Determine the (x, y) coordinate at the center of the cell enclosing the given text.  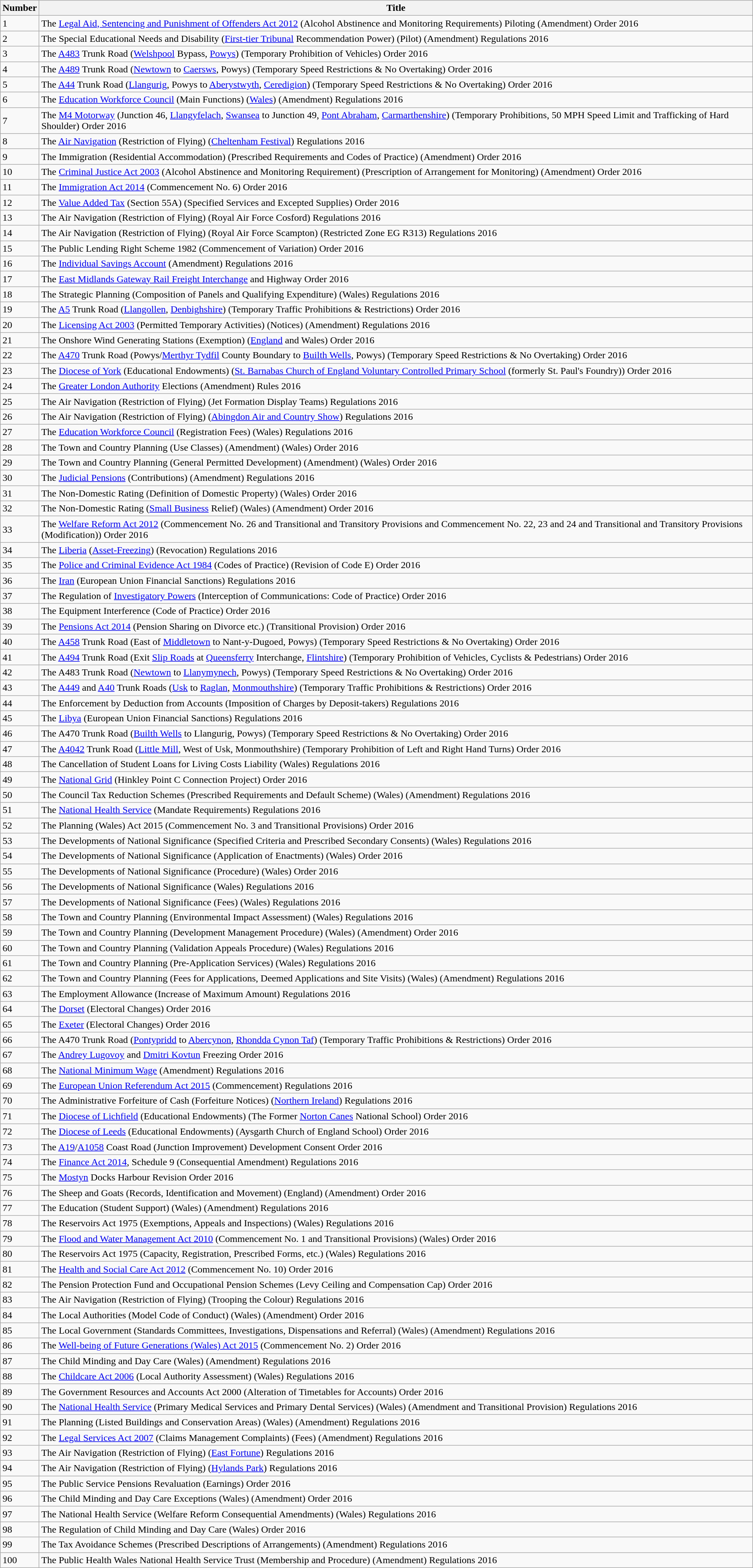
30 (20, 478)
8 (20, 141)
The Individual Savings Account (Amendment) Regulations 2016 (396, 264)
The Greater London Authority Elections (Amendment) Rules 2016 (396, 386)
52 (20, 825)
The Tax Avoidance Schemes (Prescribed Descriptions of Arrangements) (Amendment) Regulations 2016 (396, 1545)
23 (20, 371)
The Town and Country Planning (Pre-Application Services) (Wales) Regulations 2016 (396, 963)
The Cancellation of Student Loans for Living Costs Liability (Wales) Regulations 2016 (396, 764)
98 (20, 1529)
The A483 Trunk Road (Welshpool Bypass, Powys) (Temporary Prohibition of Vehicles) Order 2016 (396, 54)
32 (20, 509)
The European Union Referendum Act 2015 (Commencement) Regulations 2016 (396, 1086)
69 (20, 1086)
The Libya (European Union Financial Sanctions) Regulations 2016 (396, 718)
The A19/A1058 Coast Road (Junction Improvement) Development Consent Order 2016 (396, 1147)
The Onshore Wind Generating Stations (Exemption) (England and Wales) Order 2016 (396, 340)
The Air Navigation (Restriction of Flying) (Cheltenham Festival) Regulations 2016 (396, 141)
The Sheep and Goats (Records, Identification and Movement) (England) (Amendment) Order 2016 (396, 1193)
The Strategic Planning (Composition of Panels and Qualifying Expenditure) (Wales) Regulations 2016 (396, 294)
57 (20, 902)
The Planning (Wales) Act 2015 (Commencement No. 3 and Transitional Provisions) Order 2016 (396, 825)
The Flood and Water Management Act 2010 (Commencement No. 1 and Transitional Provisions) (Wales) Order 2016 (396, 1239)
41 (20, 657)
The Air Navigation (Restriction of Flying) (Royal Air Force Cosford) Regulations 2016 (396, 218)
55 (20, 871)
The Dorset (Electoral Changes) Order 2016 (396, 1009)
34 (20, 550)
The A489 Trunk Road (Newtown to Caersws, Powys) (Temporary Speed Restrictions & No Overtaking) Order 2016 (396, 69)
The Liberia (Asset-Freezing) (Revocation) Regulations 2016 (396, 550)
The Police and Criminal Evidence Act 1984 (Codes of Practice) (Revision of Code E) Order 2016 (396, 565)
The Developments of National Significance (Fees) (Wales) Regulations 2016 (396, 902)
83 (20, 1300)
40 (20, 642)
The A4042 Trunk Road (Little Mill, West of Usk, Monmouthshire) (Temporary Prohibition of Left and Right Hand Turns) Order 2016 (396, 749)
48 (20, 764)
The Employment Allowance (Increase of Maximum Amount) Regulations 2016 (396, 994)
Number (20, 8)
The Air Navigation (Restriction of Flying) (Hylands Park) Regulations 2016 (396, 1468)
82 (20, 1285)
The Diocese of Lichfield (Educational Endowments) (The Former Norton Canes National School) Order 2016 (396, 1116)
37 (20, 596)
95 (20, 1484)
51 (20, 810)
26 (20, 417)
The Regulation of Investigatory Powers (Interception of Communications: Code of Practice) Order 2016 (396, 596)
19 (20, 310)
The Immigration (Residential Accommodation) (Prescribed Requirements and Codes of Practice) (Amendment) Order 2016 (396, 156)
43 (20, 688)
99 (20, 1545)
The Planning (Listed Buildings and Conservation Areas) (Wales) (Amendment) Regulations 2016 (396, 1422)
18 (20, 294)
17 (20, 279)
The Non-Domestic Rating (Small Business Relief) (Wales) (Amendment) Order 2016 (396, 509)
100 (20, 1560)
22 (20, 355)
39 (20, 626)
The A470 Trunk Road (Pontypridd to Abercynon, Rhondda Cynon Taf) (Temporary Traffic Prohibitions & Restrictions) Order 2016 (396, 1040)
77 (20, 1208)
61 (20, 963)
The Equipment Interference (Code of Practice) Order 2016 (396, 611)
14 (20, 233)
73 (20, 1147)
The Public Service Pensions Revaluation (Earnings) Order 2016 (396, 1484)
81 (20, 1269)
47 (20, 749)
The Exeter (Electoral Changes) Order 2016 (396, 1024)
The Child Minding and Day Care (Wales) (Amendment) Regulations 2016 (396, 1361)
15 (20, 248)
56 (20, 887)
The Licensing Act 2003 (Permitted Temporary Activities) (Notices) (Amendment) Regulations 2016 (396, 325)
68 (20, 1070)
53 (20, 841)
The Special Educational Needs and Disability (First-tier Tribunal Recommendation Power) (Pilot) (Amendment) Regulations 2016 (396, 39)
29 (20, 463)
59 (20, 932)
1 (20, 23)
The National Grid (Hinkley Point C Connection Project) Order 2016 (396, 780)
94 (20, 1468)
85 (20, 1330)
The Childcare Act 2006 (Local Authority Assessment) (Wales) Regulations 2016 (396, 1376)
The Value Added Tax (Section 55A) (Specified Services and Excepted Supplies) Order 2016 (396, 202)
20 (20, 325)
The Education Workforce Council (Main Functions) (Wales) (Amendment) Regulations 2016 (396, 100)
90 (20, 1407)
89 (20, 1391)
The Andrey Lugovoy and Dmitri Kovtun Freezing Order 2016 (396, 1055)
The Immigration Act 2014 (Commencement No. 6) Order 2016 (396, 187)
The Administrative Forfeiture of Cash (Forfeiture Notices) (Northern Ireland) Regulations 2016 (396, 1101)
The Town and Country Planning (Environmental Impact Assessment) (Wales) Regulations 2016 (396, 917)
75 (20, 1177)
The Government Resources and Accounts Act 2000 (Alteration of Timetables for Accounts) Order 2016 (396, 1391)
2 (20, 39)
3 (20, 54)
38 (20, 611)
62 (20, 979)
The Mostyn Docks Harbour Revision Order 2016 (396, 1177)
Title (396, 8)
46 (20, 734)
The Developments of National Significance (Procedure) (Wales) Order 2016 (396, 871)
The Well-being of Future Generations (Wales) Act 2015 (Commencement No. 2) Order 2016 (396, 1346)
The Town and Country Planning (Fees for Applications, Deemed Applications and Site Visits) (Wales) (Amendment) Regulations 2016 (396, 979)
35 (20, 565)
The Child Minding and Day Care Exceptions (Wales) (Amendment) Order 2016 (396, 1499)
The Reservoirs Act 1975 (Exemptions, Appeals and Inspections) (Wales) Regulations 2016 (396, 1223)
74 (20, 1162)
4 (20, 69)
The A5 Trunk Road (Llangollen, Denbighshire) (Temporary Traffic Prohibitions & Restrictions) Order 2016 (396, 310)
The Air Navigation (Restriction of Flying) (Abingdon Air and Country Show) Regulations 2016 (396, 417)
50 (20, 795)
10 (20, 172)
31 (20, 493)
76 (20, 1193)
The National Health Service (Welfare Reform Consequential Amendments) (Wales) Regulations 2016 (396, 1514)
12 (20, 202)
The Legal Services Act 2007 (Claims Management Complaints) (Fees) (Amendment) Regulations 2016 (396, 1437)
The Air Navigation (Restriction of Flying) (East Fortune) Regulations 2016 (396, 1453)
44 (20, 703)
The Health and Social Care Act 2012 (Commencement No. 10) Order 2016 (396, 1269)
The Local Authorities (Model Code of Conduct) (Wales) (Amendment) Order 2016 (396, 1315)
21 (20, 340)
The A470 Trunk Road (Powys/Merthyr Tydfil County Boundary to Builth Wells, Powys) (Temporary Speed Restrictions & No Overtaking) Order 2016 (396, 355)
42 (20, 672)
The Developments of National Significance (Wales) Regulations 2016 (396, 887)
The Town and Country Planning (Use Classes) (Amendment) (Wales) Order 2016 (396, 447)
71 (20, 1116)
24 (20, 386)
The Criminal Justice Act 2003 (Alcohol Abstinence and Monitoring Requirement) (Prescription of Arrangement for Monitoring) (Amendment) Order 2016 (396, 172)
The Education (Student Support) (Wales) (Amendment) Regulations 2016 (396, 1208)
93 (20, 1453)
The Pension Protection Fund and Occupational Pension Schemes (Levy Ceiling and Compensation Cap) Order 2016 (396, 1285)
16 (20, 264)
6 (20, 100)
66 (20, 1040)
84 (20, 1315)
The A44 Trunk Road (Llangurig, Powys to Aberystwyth, Ceredigion) (Temporary Speed Restrictions & No Overtaking) Order 2016 (396, 84)
25 (20, 401)
The Developments of National Significance (Specified Criteria and Prescribed Secondary Consents) (Wales) Regulations 2016 (396, 841)
The Town and Country Planning (General Permitted Development) (Amendment) (Wales) Order 2016 (396, 463)
The Air Navigation (Restriction of Flying) (Trooping the Colour) Regulations 2016 (396, 1300)
79 (20, 1239)
The Town and Country Planning (Development Management Procedure) (Wales) (Amendment) Order 2016 (396, 932)
11 (20, 187)
78 (20, 1223)
The A470 Trunk Road (Builth Wells to Llangurig, Powys) (Temporary Speed Restrictions & No Overtaking) Order 2016 (396, 734)
The Local Government (Standards Committees, Investigations, Dispensations and Referral) (Wales) (Amendment) Regulations 2016 (396, 1330)
65 (20, 1024)
The Education Workforce Council (Registration Fees) (Wales) Regulations 2016 (396, 432)
The Enforcement by Deduction from Accounts (Imposition of Charges by Deposit-takers) Regulations 2016 (396, 703)
The Judicial Pensions (Contributions) (Amendment) Regulations 2016 (396, 478)
97 (20, 1514)
The Public Lending Right Scheme 1982 (Commencement of Variation) Order 2016 (396, 248)
7 (20, 121)
The National Health Service (Primary Medical Services and Primary Dental Services) (Wales) (Amendment and Transitional Provision) Regulations 2016 (396, 1407)
64 (20, 1009)
The National Minimum Wage (Amendment) Regulations 2016 (396, 1070)
The Legal Aid, Sentencing and Punishment of Offenders Act 2012 (Alcohol Abstinence and Monitoring Requirements) Piloting (Amendment) Order 2016 (396, 23)
92 (20, 1437)
72 (20, 1131)
The A458 Trunk Road (East of Middletown to Nant-y-Dugoed, Powys) (Temporary Speed Restrictions & No Overtaking) Order 2016 (396, 642)
27 (20, 432)
The Town and Country Planning (Validation Appeals Procedure) (Wales) Regulations 2016 (396, 948)
The Council Tax Reduction Schemes (Prescribed Requirements and Default Scheme) (Wales) (Amendment) Regulations 2016 (396, 795)
28 (20, 447)
The Air Navigation (Restriction of Flying) (Jet Formation Display Teams) Regulations 2016 (396, 401)
The National Health Service (Mandate Requirements) Regulations 2016 (396, 810)
87 (20, 1361)
88 (20, 1376)
36 (20, 581)
33 (20, 529)
5 (20, 84)
13 (20, 218)
The East Midlands Gateway Rail Freight Interchange and Highway Order 2016 (396, 279)
The Non-Domestic Rating (Definition of Domestic Property) (Wales) Order 2016 (396, 493)
80 (20, 1254)
The Developments of National Significance (Application of Enactments) (Wales) Order 2016 (396, 856)
49 (20, 780)
70 (20, 1101)
54 (20, 856)
67 (20, 1055)
45 (20, 718)
The Regulation of Child Minding and Day Care (Wales) Order 2016 (396, 1529)
The Iran (European Union Financial Sanctions) Regulations 2016 (396, 581)
The A483 Trunk Road (Newtown to Llanymynech, Powys) (Temporary Speed Restrictions & No Overtaking) Order 2016 (396, 672)
60 (20, 948)
The Reservoirs Act 1975 (Capacity, Registration, Prescribed Forms, etc.) (Wales) Regulations 2016 (396, 1254)
The Diocese of Leeds (Educational Endowments) (Aysgarth Church of England School) Order 2016 (396, 1131)
The Public Health Wales National Health Service Trust (Membership and Procedure) (Amendment) Regulations 2016 (396, 1560)
The Finance Act 2014, Schedule 9 (Consequential Amendment) Regulations 2016 (396, 1162)
58 (20, 917)
The Air Navigation (Restriction of Flying) (Royal Air Force Scampton) (Restricted Zone EG R313) Regulations 2016 (396, 233)
The A449 and A40 Trunk Roads (Usk to Raglan, Monmouthshire) (Temporary Traffic Prohibitions & Restrictions) Order 2016 (396, 688)
The A494 Trunk Road (Exit Slip Roads at Queensferry Interchange, Flintshire) (Temporary Prohibition of Vehicles, Cyclists & Pedestrians) Order 2016 (396, 657)
The Pensions Act 2014 (Pension Sharing on Divorce etc.) (Transitional Provision) Order 2016 (396, 626)
63 (20, 994)
86 (20, 1346)
91 (20, 1422)
9 (20, 156)
96 (20, 1499)
